Return the (X, Y) coordinate for the center point of the cell that contains the specified text.  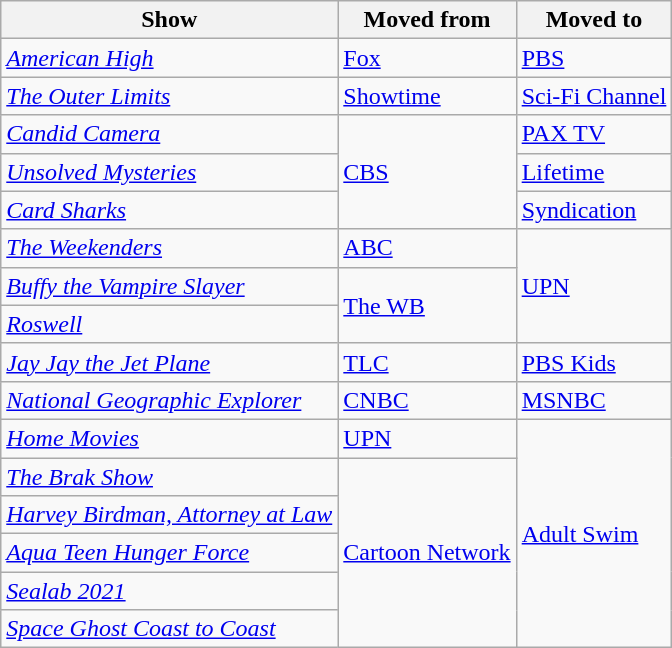
TLC (427, 362)
Adult Swim (594, 533)
Showtime (427, 96)
PBS (594, 58)
Moved to (594, 20)
The WB (427, 305)
Fox (427, 58)
The Weekenders (170, 248)
The Outer Limits (170, 96)
Harvey Birdman, Attorney at Law (170, 515)
Space Ghost Coast to Coast (170, 629)
Moved from (427, 20)
Aqua Teen Hunger Force (170, 553)
Lifetime (594, 172)
National Geographic Explorer (170, 400)
Jay Jay the Jet Plane (170, 362)
Sci-Fi Channel (594, 96)
CNBC (427, 400)
Buffy the Vampire Slayer (170, 286)
Sealab 2021 (170, 591)
PAX TV (594, 134)
Roswell (170, 324)
PBS Kids (594, 362)
Candid Camera (170, 134)
CBS (427, 172)
American High (170, 58)
Home Movies (170, 438)
The Brak Show (170, 477)
MSNBC (594, 400)
Unsolved Mysteries (170, 172)
Card Sharks (170, 210)
Syndication (594, 210)
Show (170, 20)
Cartoon Network (427, 553)
ABC (427, 248)
